Extract the (X, Y) coordinate from the center of the cell holding the provided text.  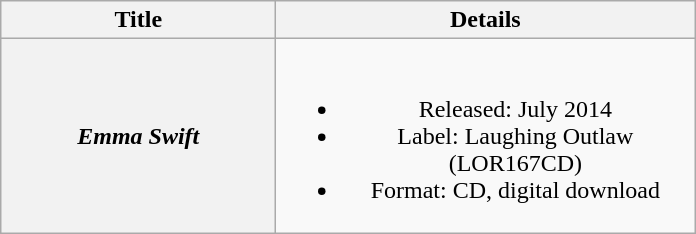
Title (138, 20)
Released: July 2014Label: Laughing Outlaw (LOR167CD)Format: CD, digital download (486, 136)
Emma Swift (138, 136)
Details (486, 20)
